Capture the cell that displays the provided text and extract its (X, Y) central coordinate. 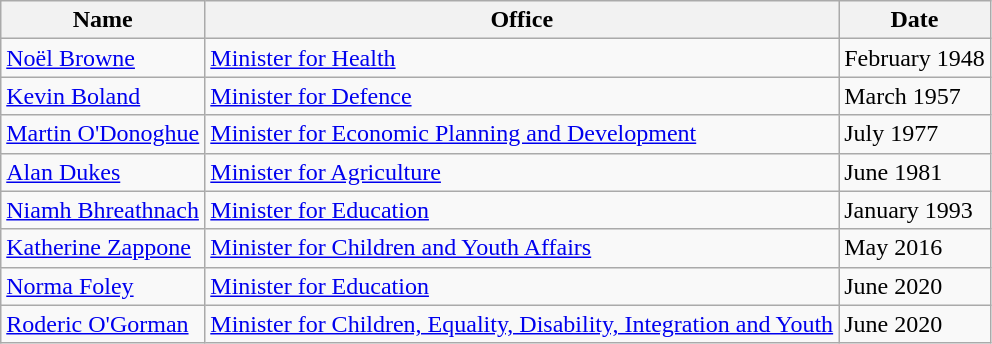
Minister for Economic Planning and Development (522, 134)
Martin O'Donoghue (103, 134)
May 2016 (915, 248)
Date (915, 20)
Name (103, 20)
Kevin Boland (103, 96)
Norma Foley (103, 286)
June 1981 (915, 172)
Roderic O'Gorman (103, 324)
Minister for Defence (522, 96)
Alan Dukes (103, 172)
February 1948 (915, 58)
Noël Browne (103, 58)
Minister for Children and Youth Affairs (522, 248)
Minister for Health (522, 58)
March 1957 (915, 96)
Niamh Bhreathnach (103, 210)
January 1993 (915, 210)
Katherine Zappone (103, 248)
July 1977 (915, 134)
Minister for Agriculture (522, 172)
Minister for Children, Equality, Disability, Integration and Youth (522, 324)
Office (522, 20)
